Detect which cell encompasses the target text, then output its [x, y] center coordinate. 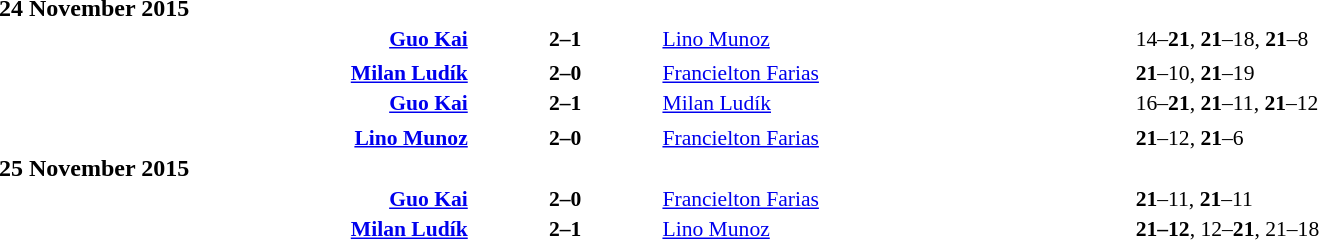
Milan Ludík [897, 103]
Lino Munoz [897, 38]
